Find where the given text appears and provide that cell's center as [x, y] coordinate. 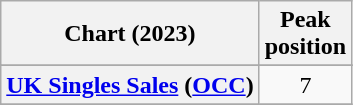
Chart (2023) [130, 34]
7 [305, 85]
UK Singles Sales (OCC) [130, 85]
Peakposition [305, 34]
